Capture the cell that displays the provided text and extract its (x, y) central coordinate. 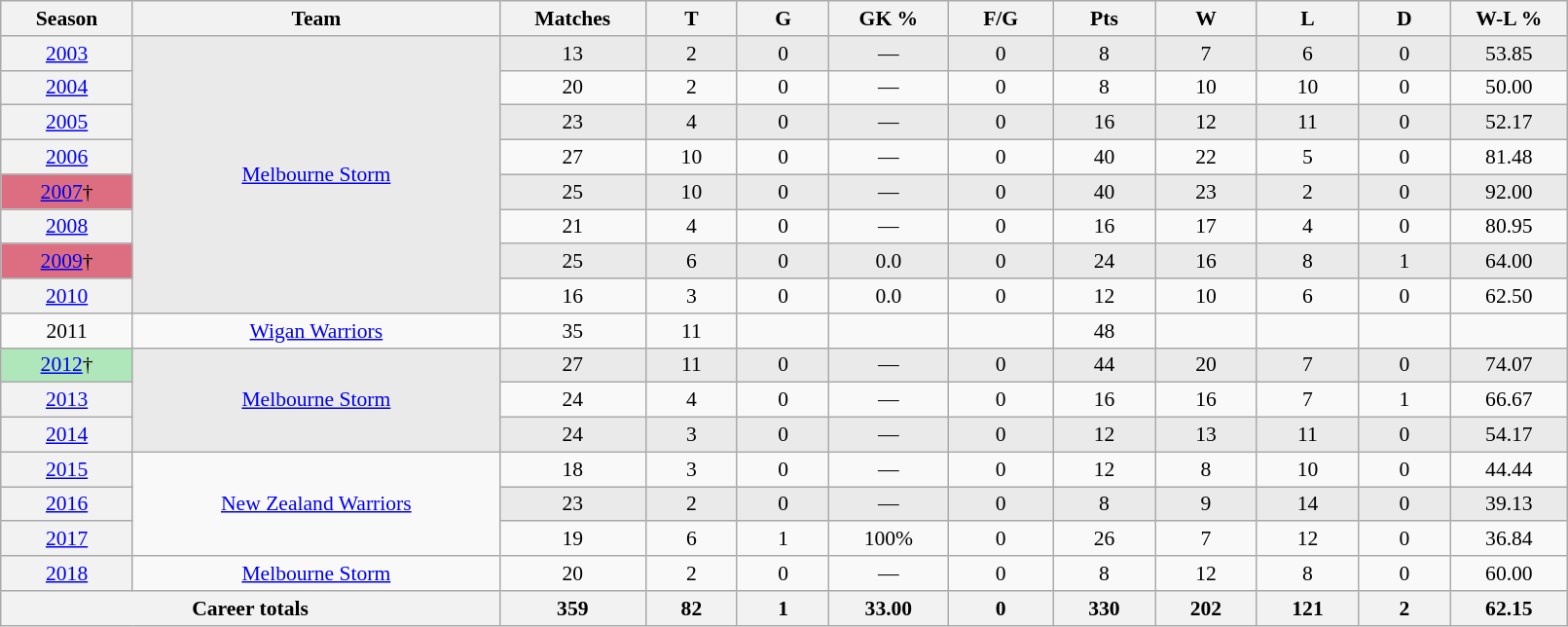
50.00 (1509, 88)
2015 (67, 469)
2013 (67, 400)
9 (1207, 504)
121 (1308, 609)
2003 (67, 54)
New Zealand Warriors (315, 504)
F/G (1001, 18)
Team (315, 18)
2008 (67, 227)
W (1207, 18)
2017 (67, 539)
26 (1104, 539)
92.00 (1509, 192)
G (783, 18)
48 (1104, 331)
82 (691, 609)
330 (1104, 609)
2006 (67, 158)
2011 (67, 331)
2016 (67, 504)
35 (572, 331)
52.17 (1509, 123)
19 (572, 539)
Season (67, 18)
18 (572, 469)
359 (572, 609)
66.67 (1509, 400)
5 (1308, 158)
44.44 (1509, 469)
21 (572, 227)
60.00 (1509, 573)
D (1404, 18)
Matches (572, 18)
100% (889, 539)
Wigan Warriors (315, 331)
62.50 (1509, 296)
Career totals (251, 609)
L (1308, 18)
Pts (1104, 18)
22 (1207, 158)
36.84 (1509, 539)
T (691, 18)
17 (1207, 227)
44 (1104, 365)
2009† (67, 262)
2010 (67, 296)
2018 (67, 573)
202 (1207, 609)
64.00 (1509, 262)
GK % (889, 18)
54.17 (1509, 435)
2014 (67, 435)
2004 (67, 88)
33.00 (889, 609)
53.85 (1509, 54)
62.15 (1509, 609)
2012† (67, 365)
80.95 (1509, 227)
81.48 (1509, 158)
39.13 (1509, 504)
W-L % (1509, 18)
74.07 (1509, 365)
2005 (67, 123)
14 (1308, 504)
2007† (67, 192)
